Return (x, y) of the center of cell containing provided text 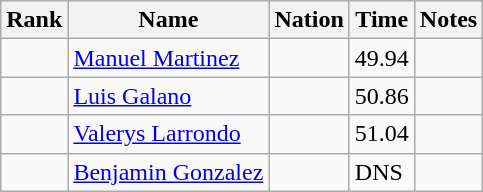
51.04 (382, 134)
50.86 (382, 96)
DNS (382, 172)
49.94 (382, 58)
Benjamin Gonzalez (168, 172)
Luis Galano (168, 96)
Manuel Martinez (168, 58)
Name (168, 20)
Rank (34, 20)
Notes (448, 20)
Time (382, 20)
Nation (309, 20)
Valerys Larrondo (168, 134)
